Return [x, y] of the center of cell containing provided text 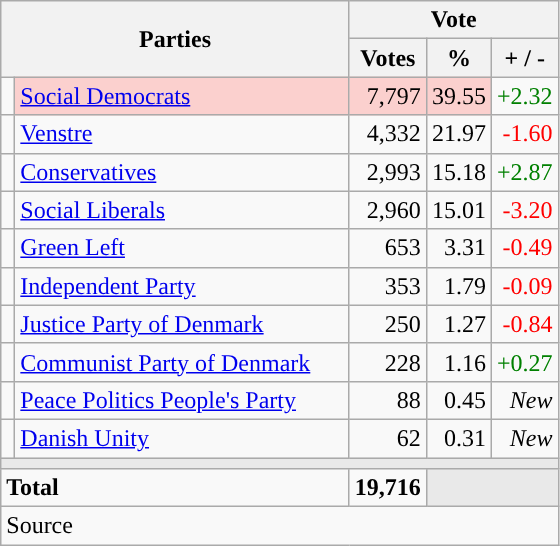
Communist Party of Denmark [182, 362]
Justice Party of Denmark [182, 324]
3.31 [458, 248]
1.79 [458, 286]
Venstre [182, 134]
Parties [176, 39]
+2.87 [524, 172]
2,993 [388, 172]
0.31 [458, 438]
15.01 [458, 210]
19,716 [388, 488]
Peace Politics People's Party [182, 400]
+ / - [524, 58]
21.97 [458, 134]
2,960 [388, 210]
0.45 [458, 400]
15.18 [458, 172]
7,797 [388, 96]
Social Democrats [182, 96]
353 [388, 286]
Votes [388, 58]
-0.09 [524, 286]
Total [176, 488]
1.27 [458, 324]
Conservatives [182, 172]
Vote [454, 20]
39.55 [458, 96]
1.16 [458, 362]
250 [388, 324]
-0.49 [524, 248]
62 [388, 438]
Independent Party [182, 286]
Source [280, 526]
-3.20 [524, 210]
228 [388, 362]
-1.60 [524, 134]
653 [388, 248]
Danish Unity [182, 438]
% [458, 58]
+2.32 [524, 96]
4,332 [388, 134]
Social Liberals [182, 210]
-0.84 [524, 324]
88 [388, 400]
+0.27 [524, 362]
Green Left [182, 248]
